Extract the (x, y) coordinate from the center of the cell holding the provided text.  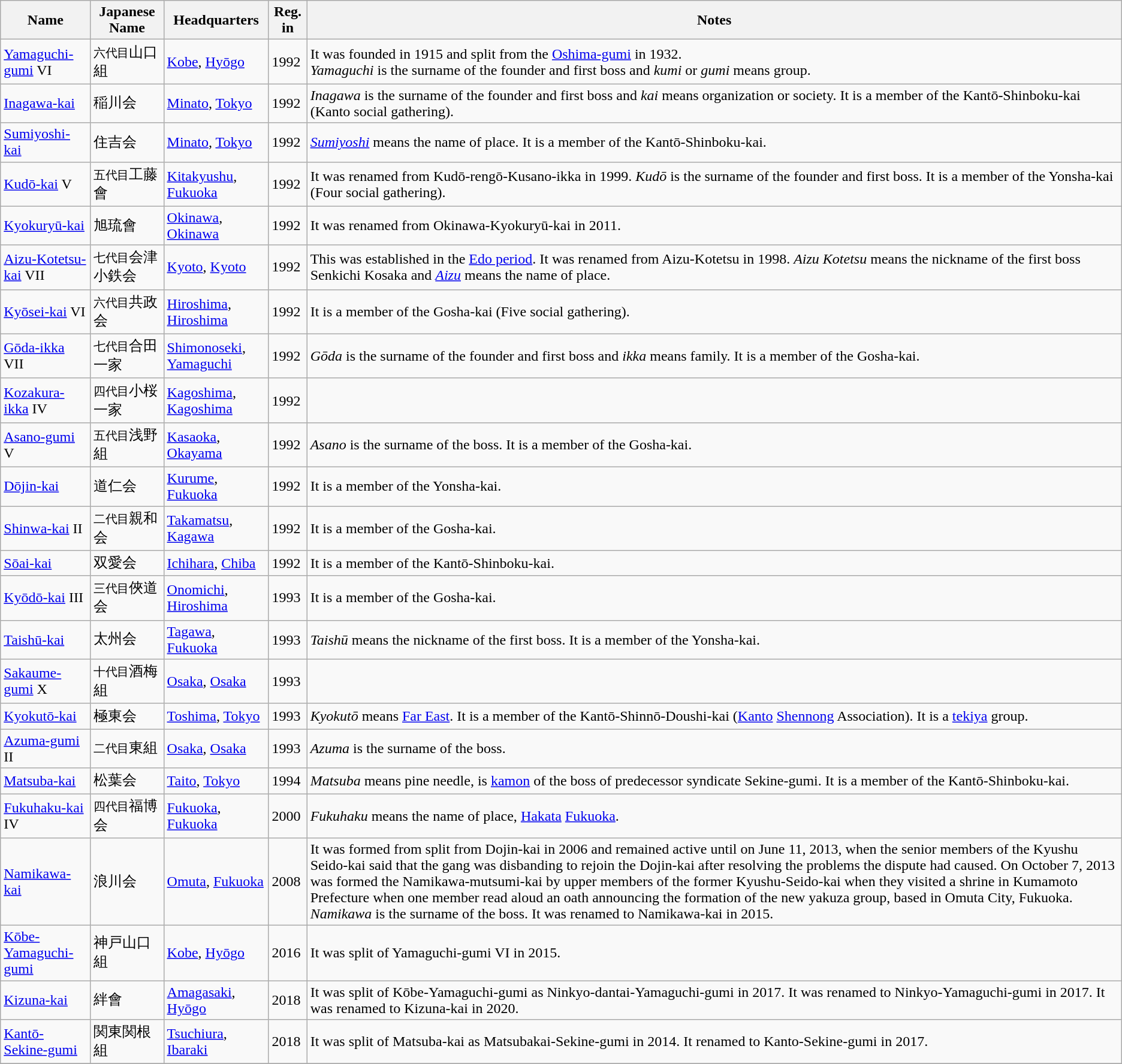
It was renamed from Okinawa-Kyokuryū-kai in 2011. (714, 225)
1994 (288, 781)
道仁会 (127, 486)
Kudō-kai V (46, 184)
六代目山口組 (127, 62)
Toshima, Tokyo (216, 717)
Azuma is the surname of the boss. (714, 749)
Kyokuryū-kai (46, 225)
Kitakyushu, Fukuoka (216, 184)
It is a member of the Yonsha-kai. (714, 486)
旭琉會 (127, 225)
Hiroshima, Hiroshima (216, 312)
Japanese Name (127, 20)
Fukuhaku-kai IV (46, 815)
Tagawa, Fukuoka (216, 640)
四代目福博会 (127, 815)
四代目小桜一家 (127, 400)
It was split of Yamaguchi-gumi VI in 2015. (714, 953)
七代目合田一家 (127, 356)
Sōai-kai (46, 563)
Kyoto, Kyoto (216, 267)
Headquarters (216, 20)
Asano-gumi V (46, 445)
Kyōdō-kai III (46, 598)
It was founded in 1915 and split from the Oshima-gumi in 1932.Yamaguchi is the surname of the founder and first boss and kumi or gumi means group. (714, 62)
Dōjin-kai (46, 486)
絆會 (127, 1000)
Matsuba-kai (46, 781)
二代目親和会 (127, 528)
太州会 (127, 640)
五代目工藤會 (127, 184)
Kyōsei-kai VI (46, 312)
Kantō-Sekine-gumi (46, 1042)
Yamaguchi-gumi VI (46, 62)
六代目共政会 (127, 312)
Matsuba means pine needle, is kamon of the boss of predecessor syndicate Sekine-gumi. It is a member of the Kantō-Shinboku-kai. (714, 781)
Asano is the surname of the boss. It is a member of the Gosha-kai. (714, 445)
Shinwa-kai II (46, 528)
Ichihara, Chiba (216, 563)
Fukuoka, Fukuoka (216, 815)
五代目浅野組 (127, 445)
Kurume, Fukuoka (216, 486)
Notes (714, 20)
Reg. in (288, 20)
Okinawa, Okinawa (216, 225)
住吉会 (127, 143)
双愛会 (127, 563)
Name (46, 20)
2016 (288, 953)
Sakaume-gumi X (46, 681)
三代目俠道会 (127, 598)
Sumiyoshi-kai (46, 143)
Sumiyoshi means the name of place. It is a member of the Kantō-Shinboku-kai. (714, 143)
2000 (288, 815)
It is a member of the Gosha-kai (Five social gathering). (714, 312)
Kozakura-ikka IV (46, 400)
Shimonoseki, Yamaguchi (216, 356)
Taishū means the nickname of the first boss. It is a member of the Yonsha-kai. (714, 640)
Gōda is the surname of the founder and first boss and ikka means family. It is a member of the Gosha-kai. (714, 356)
Taito, Tokyo (216, 781)
2008 (288, 882)
Kagoshima, Kagoshima (216, 400)
Aizu-Kotetsu-kai VII (46, 267)
Takamatsu, Kagawa (216, 528)
Kōbe-Yamaguchi-gumi (46, 953)
十代目酒梅組 (127, 681)
Taishū-kai (46, 640)
関東関根組 (127, 1042)
It was split of Matsuba-kai as Matsubakai-Sekine-gumi in 2014. It renamed to Kanto-Sekine-gumi in 2017. (714, 1042)
Gōda-ikka VII (46, 356)
Namikawa-kai (46, 882)
神戸山口組 (127, 953)
Azuma-gumi II (46, 749)
Amagasaki, Hyōgo (216, 1000)
Kasaoka, Okayama (216, 445)
Kizuna-kai (46, 1000)
Omuta, Fukuoka (216, 882)
稲川会 (127, 103)
二代目東組 (127, 749)
Onomichi, Hiroshima (216, 598)
It is a member of the Kantō-Shinboku-kai. (714, 563)
Inagawa-kai (46, 103)
七代目会津小鉄会 (127, 267)
Kyokutō-kai (46, 717)
松葉会 (127, 781)
Kyokutō means Far East. It is a member of the Kantō-Shinnō-Doushi-kai (Kanto Shennong Association). It is a tekiya group. (714, 717)
Tsuchiura, Ibaraki (216, 1042)
極東会 (127, 717)
Fukuhaku means the name of place, Hakata Fukuoka. (714, 815)
浪川会 (127, 882)
